Scan for the cell matching the given text and deliver its (x, y) coordinate at center. 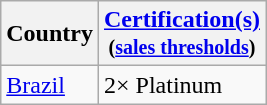
2× Platinum (182, 85)
Brazil (50, 85)
Certification(s)(sales thresholds) (182, 34)
Country (50, 34)
